Provide the [x, y] coordinate of the cell's center where the given text is located.  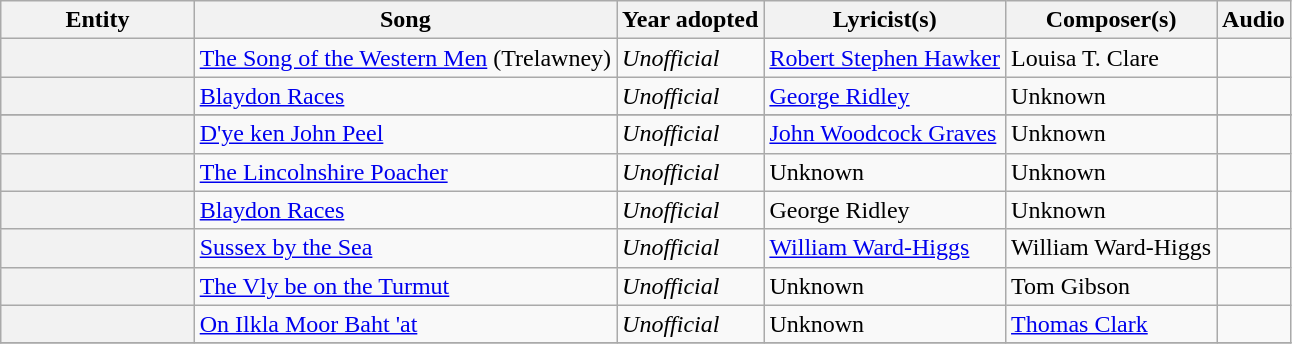
Composer(s) [1112, 20]
Entity [98, 20]
The Lincolnshire Poacher [405, 172]
The Vly be on the Turmut [405, 286]
Sussex by the Sea [405, 248]
Year adopted [690, 20]
John Woodcock Graves [885, 134]
Tom Gibson [1112, 286]
Song [405, 20]
Lyricist(s) [885, 20]
Thomas Clark [1112, 324]
The Song of the Western Men (Trelawney) [405, 58]
D'ye ken John Peel [405, 134]
On Ilkla Moor Baht 'at [405, 324]
Audio [1254, 20]
Robert Stephen Hawker [885, 58]
Louisa T. Clare [1112, 58]
